Locate the cell with the specified text and output its (X, Y) center coordinate. 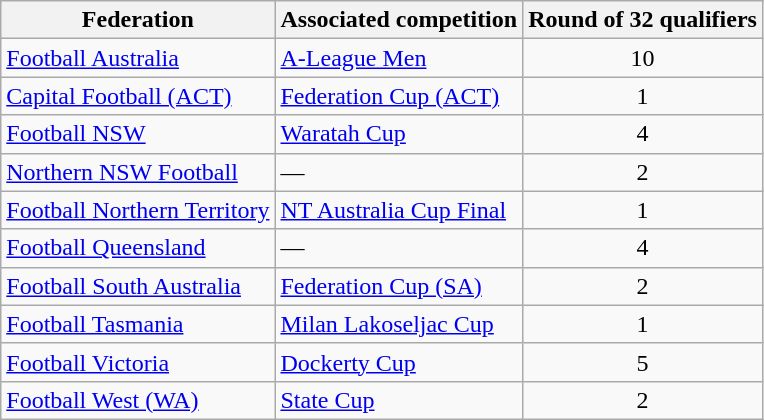
Northern NSW Football (138, 172)
NT Australia Cup Final (399, 210)
Football Queensland (138, 248)
Federation Cup (SA) (399, 286)
Federation Cup (ACT) (399, 96)
Capital Football (ACT) (138, 96)
Football NSW (138, 134)
Milan Lakoseljac Cup (399, 324)
Football West (WA) (138, 400)
Associated competition (399, 20)
Football Victoria (138, 362)
Football Northern Territory (138, 210)
State Cup (399, 400)
Waratah Cup (399, 134)
Football Tasmania (138, 324)
Federation (138, 20)
Round of 32 qualifiers (643, 20)
5 (643, 362)
A-League Men (399, 58)
Dockerty Cup (399, 362)
10 (643, 58)
Football South Australia (138, 286)
Football Australia (138, 58)
